Output the [x, y] coordinate of the center of the cell containing the given text.  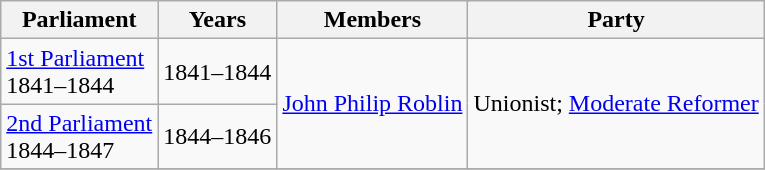
Parliament [80, 20]
Members [372, 20]
2nd Parliament1844–1847 [80, 136]
1844–1846 [218, 136]
1st Parliament1841–1844 [80, 72]
John Philip Roblin [372, 104]
Party [616, 20]
Years [218, 20]
Unionist; Moderate Reformer [616, 104]
1841–1844 [218, 72]
